Scan for the cell matching the given text and deliver its (X, Y) coordinate at center. 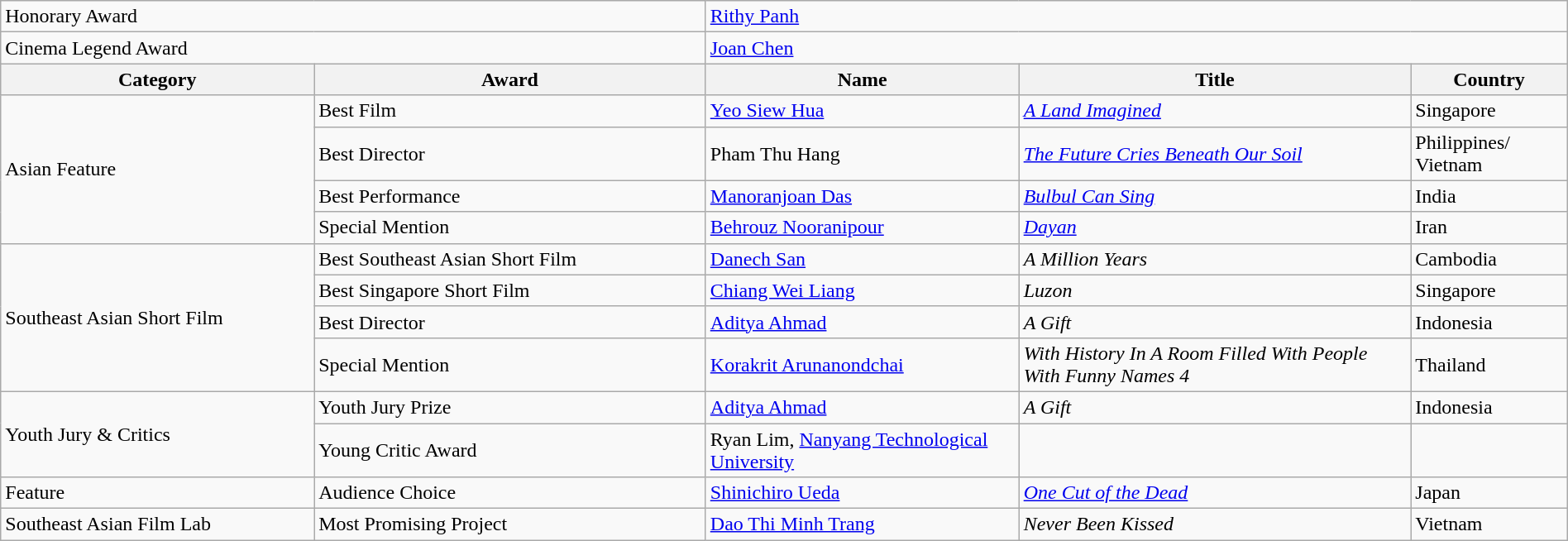
Title (1215, 79)
Honorary Award (354, 17)
Country (1489, 79)
Thailand (1489, 364)
Best Film (510, 111)
Behrouz Nooranipour (862, 227)
Philippines/ Vietnam (1489, 154)
Southeast Asian Short Film (157, 318)
Best Singapore Short Film (510, 290)
Manoranjoan Das (862, 196)
Most Promising Project (510, 524)
India (1489, 196)
Southeast Asian Film Lab (157, 524)
Rithy Panh (1136, 17)
Bulbul Can Sing (1215, 196)
Pham Thu Hang (862, 154)
A Land Imagined (1215, 111)
Youth Jury & Critics (157, 433)
Cambodia (1489, 259)
With History In A Room Filled With People With Funny Names 4 (1215, 364)
Best Performance (510, 196)
Feature (157, 493)
Audience Choice (510, 493)
Joan Chen (1136, 48)
Chiang Wei Liang (862, 290)
Yeo Siew Hua (862, 111)
Young Critic Award (510, 450)
Category (157, 79)
Luzon (1215, 290)
Danech San (862, 259)
Never Been Kissed (1215, 524)
Award (510, 79)
Japan (1489, 493)
The Future Cries Beneath Our Soil (1215, 154)
Cinema Legend Award (354, 48)
Dao Thi Minh Trang (862, 524)
Vietnam (1489, 524)
Shinichiro Ueda (862, 493)
Best Southeast Asian Short Film (510, 259)
Ryan Lim, Nanyang Technological University (862, 450)
Iran (1489, 227)
Korakrit Arunanondchai (862, 364)
Youth Jury Prize (510, 407)
Dayan (1215, 227)
A Million Years (1215, 259)
Asian Feature (157, 169)
Name (862, 79)
One Cut of the Dead (1215, 493)
